Find where the given text appears and provide that cell's center as (x, y) coordinate. 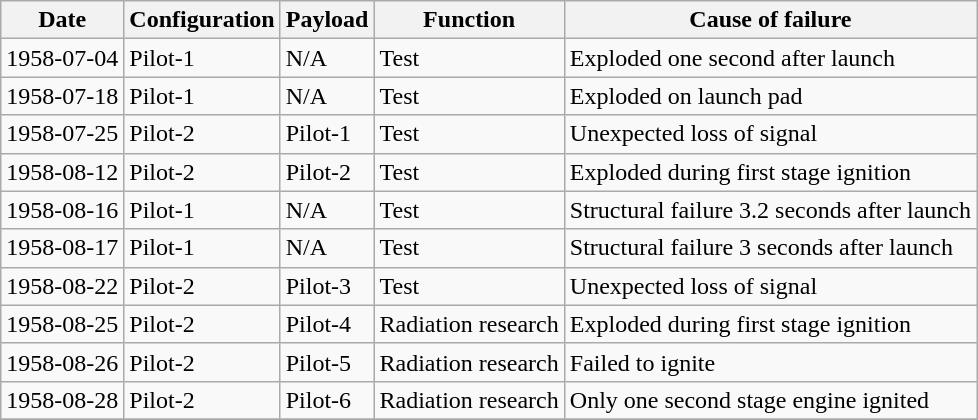
Structural failure 3.2 seconds after launch (770, 210)
Failed to ignite (770, 362)
Pilot-5 (327, 362)
Pilot-3 (327, 286)
1958-08-28 (62, 400)
Cause of failure (770, 20)
1958-08-12 (62, 172)
Payload (327, 20)
Date (62, 20)
Configuration (202, 20)
1958-07-25 (62, 134)
Exploded one second after launch (770, 58)
1958-07-04 (62, 58)
1958-08-17 (62, 248)
Exploded on launch pad (770, 96)
1958-07-18 (62, 96)
Function (469, 20)
Only one second stage engine ignited (770, 400)
1958-08-16 (62, 210)
Pilot-4 (327, 324)
1958-08-25 (62, 324)
1958-08-26 (62, 362)
1958-08-22 (62, 286)
Pilot-6 (327, 400)
Structural failure 3 seconds after launch (770, 248)
